Capture the cell that displays the provided text and extract its (X, Y) central coordinate. 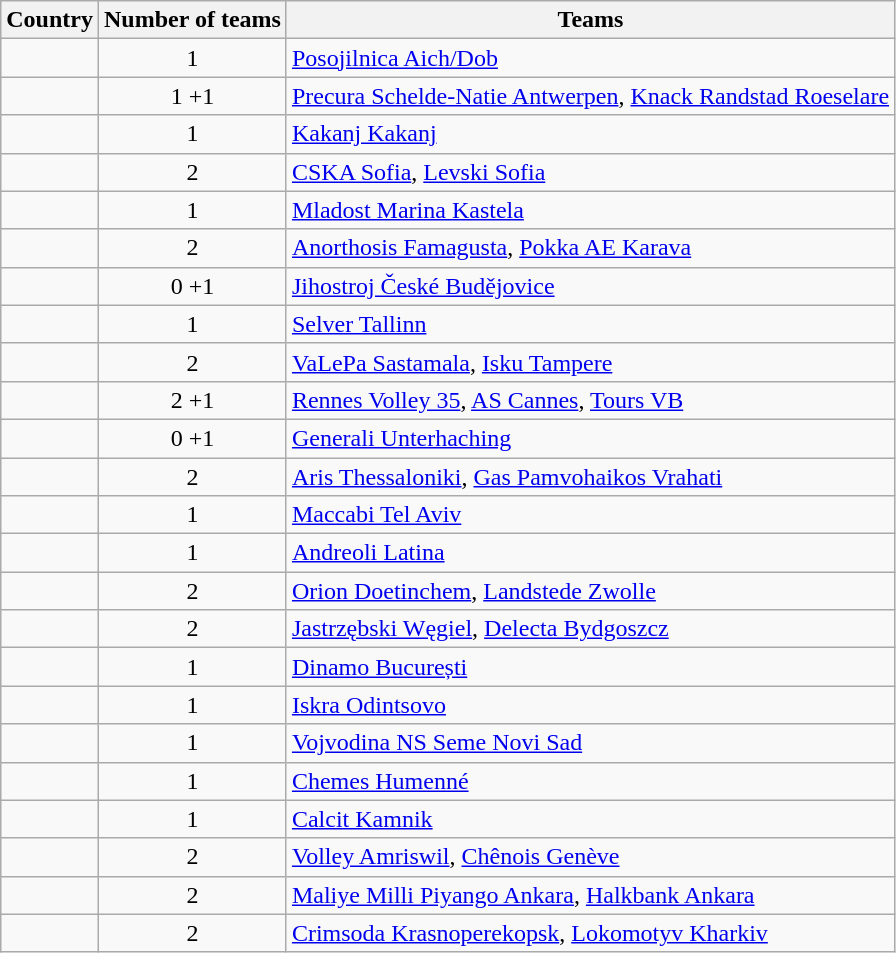
Maccabi Tel Aviv (590, 515)
Precura Schelde-Natie Antwerpen, Knack Randstad Roeselare (590, 96)
Vojvodina NS Seme Novi Sad (590, 743)
Iskra Odintsovo (590, 705)
Maliye Milli Piyango Ankara, Halkbank Ankara (590, 895)
CSKA Sofia, Levski Sofia (590, 172)
Andreoli Latina (590, 553)
1 +1 (192, 96)
Posojilnica Aich/Dob (590, 58)
Orion Doetinchem, Landstede Zwolle (590, 591)
Selver Tallinn (590, 324)
Jastrzębski Węgiel, Delecta Bydgoszcz (590, 629)
Crimsoda Krasnoperekopsk, Lokomotyv Kharkiv (590, 933)
Volley Amriswil, Chênois Genève (590, 857)
Calcit Kamnik (590, 819)
Chemes Humenné (590, 781)
Dinamo București (590, 667)
Generali Unterhaching (590, 438)
Mladost Marina Kastela (590, 210)
Country (50, 20)
Rennes Volley 35, AS Cannes, Tours VB (590, 400)
Number of teams (192, 20)
Jihostroj České Budějovice (590, 286)
Anorthosis Famagusta, Pokka AE Karava (590, 248)
Kakanj Kakanj (590, 134)
2 +1 (192, 400)
VaLePa Sastamala, Isku Tampere (590, 362)
Aris Thessaloniki, Gas Pamvohaikos Vrahati (590, 477)
Teams (590, 20)
